Determine the (X, Y) coordinate at the center of the cell enclosing the given text.  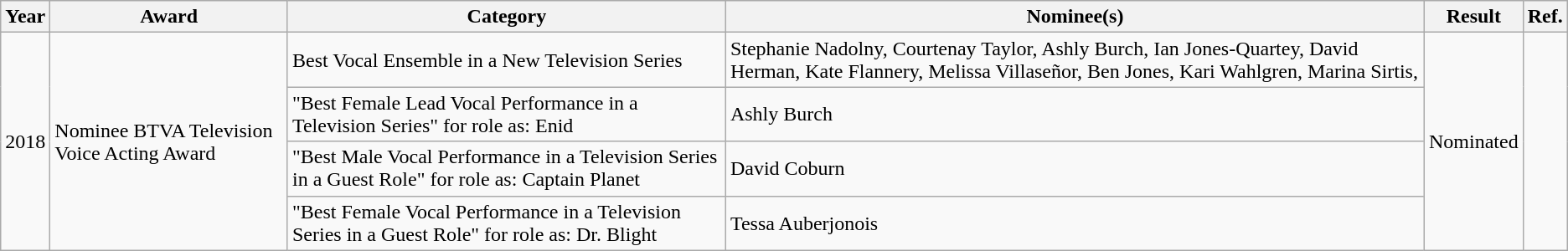
"Best Female Lead Vocal Performance in a Television Series" for role as: Enid (506, 114)
Nominee BTVA Television Voice Acting Award (169, 141)
David Coburn (1075, 169)
Year (25, 17)
"Best Male Vocal Performance in a Television Series in a Guest Role" for role as: Captain Planet (506, 169)
Best Vocal Ensemble in a New Television Series (506, 60)
Ref. (1545, 17)
Nominated (1473, 141)
Tessa Auberjonois (1075, 223)
Result (1473, 17)
Category (506, 17)
Ashly Burch (1075, 114)
"Best Female Vocal Performance in a Television Series in a Guest Role" for role as: Dr. Blight (506, 223)
Nominee(s) (1075, 17)
2018 (25, 141)
Award (169, 17)
